Locate the cell with the specified text and output its (X, Y) center coordinate. 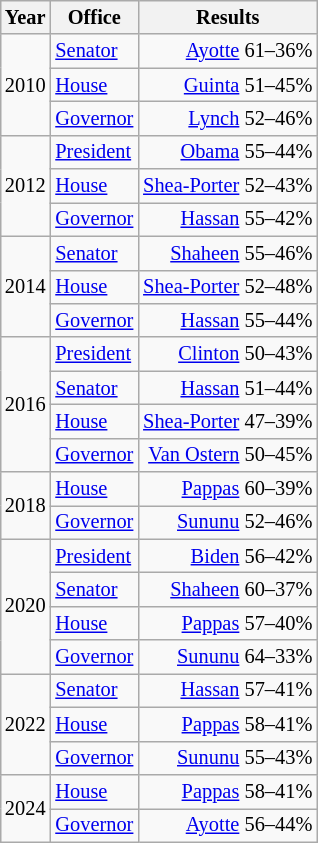
Hassan 55–44% (228, 321)
Biden 56–42% (228, 556)
Van Ostern 50–45% (228, 455)
Results (228, 18)
Lynch 52–46% (228, 119)
Pappas 60–39% (228, 489)
Ayotte 56–44% (228, 825)
Hassan 51–44% (228, 388)
Shaheen 60–37% (228, 590)
Sununu 64–33% (228, 657)
Sununu 52–46% (228, 523)
Shea-Porter 52–43% (228, 186)
Year (25, 18)
Shea-Porter 52–48% (228, 287)
2022 (25, 724)
Hassan 57–41% (228, 691)
2012 (25, 186)
2014 (25, 286)
Sununu 55–43% (228, 758)
Office (94, 18)
Ayotte 61–36% (228, 51)
2024 (25, 808)
2020 (25, 606)
Hassan 55–42% (228, 220)
Guinta 51–45% (228, 85)
Shea-Porter 47–39% (228, 422)
Obama 55–44% (228, 152)
Shaheen 55–46% (228, 253)
2010 (25, 84)
2016 (25, 404)
2018 (25, 506)
Pappas 57–40% (228, 624)
Clinton 50–43% (228, 354)
